Return the [X, Y] coordinate for the center point of the cell that contains the specified text.  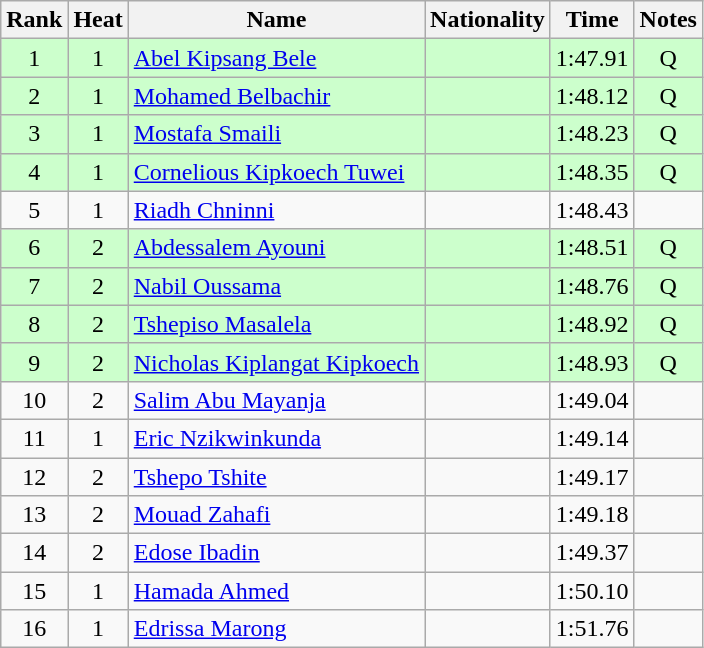
1:49.37 [592, 553]
10 [34, 400]
1:49.04 [592, 400]
Mouad Zahafi [276, 515]
1:49.17 [592, 477]
1:48.76 [592, 286]
Mostafa Smaili [276, 134]
Edrissa Marong [276, 629]
1:49.14 [592, 438]
Salim Abu Mayanja [276, 400]
5 [34, 210]
16 [34, 629]
1:51.76 [592, 629]
15 [34, 591]
9 [34, 362]
Cornelious Kipkoech Tuwei [276, 172]
Mohamed Belbachir [276, 96]
13 [34, 515]
1:48.93 [592, 362]
11 [34, 438]
Notes [668, 20]
1:48.92 [592, 324]
6 [34, 248]
8 [34, 324]
Nabil Oussama [276, 286]
7 [34, 286]
1:48.35 [592, 172]
Nicholas Kiplangat Kipkoech [276, 362]
14 [34, 553]
1:50.10 [592, 591]
Tshepiso Masalela [276, 324]
4 [34, 172]
1:48.51 [592, 248]
1:47.91 [592, 58]
Edose Ibadin [276, 553]
Riadh Chninni [276, 210]
1:48.23 [592, 134]
1:48.12 [592, 96]
12 [34, 477]
3 [34, 134]
Nationality [488, 20]
Eric Nzikwinkunda [276, 438]
Abel Kipsang Bele [276, 58]
Name [276, 20]
1:49.18 [592, 515]
Abdessalem Ayouni [276, 248]
Tshepo Tshite [276, 477]
Hamada Ahmed [276, 591]
Time [592, 20]
Heat [98, 20]
1:48.43 [592, 210]
Rank [34, 20]
